Output the (X, Y) coordinate of the center of the cell containing the given text.  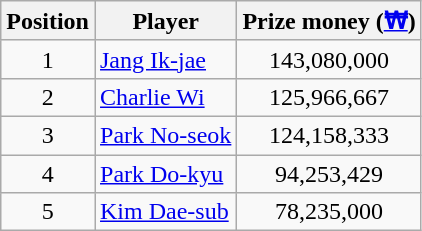
124,158,333 (329, 135)
143,080,000 (329, 59)
Park Do-kyu (165, 173)
Charlie Wi (165, 97)
Prize money (₩) (329, 21)
Kim Dae-sub (165, 212)
2 (48, 97)
Position (48, 21)
5 (48, 212)
Park No-seok (165, 135)
78,235,000 (329, 212)
4 (48, 173)
Jang Ik-jae (165, 59)
Player (165, 21)
3 (48, 135)
94,253,429 (329, 173)
125,966,667 (329, 97)
1 (48, 59)
